Scan for the cell matching the given text and deliver its (X, Y) coordinate at center. 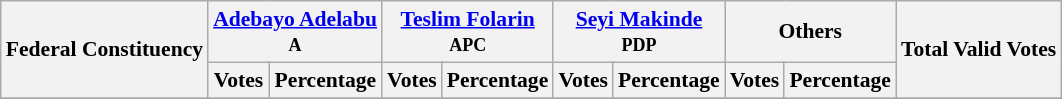
Federal Constituency (104, 50)
Teslim FolarinAPC (468, 32)
Others (810, 32)
Adebayo AdelabuA (295, 32)
Seyi MakindePDP (638, 32)
Total Valid Votes (978, 50)
